Determine the [x, y] coordinate at the center of the cell enclosing the given text.  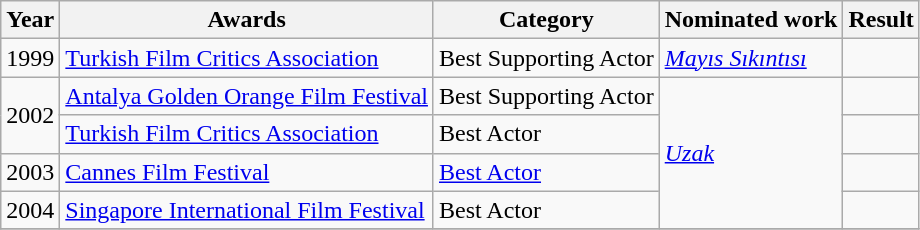
Uzak [751, 153]
Nominated work [751, 20]
Antalya Golden Orange Film Festival [247, 96]
2004 [30, 210]
Cannes Film Festival [247, 172]
Awards [247, 20]
1999 [30, 58]
Result [881, 20]
Year [30, 20]
Singapore International Film Festival [247, 210]
Category [546, 20]
2003 [30, 172]
2002 [30, 115]
Mayıs Sıkıntısı [751, 58]
